Locate the cell with the specified text and output its (X, Y) center coordinate. 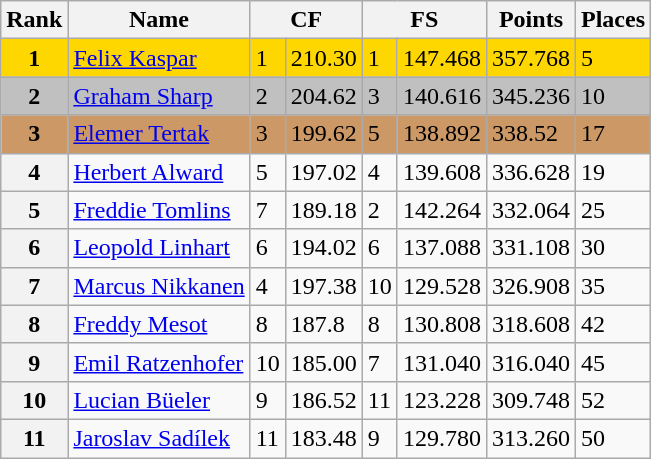
Places (614, 20)
331.108 (530, 248)
137.088 (442, 248)
Felix Kaspar (159, 58)
129.780 (442, 438)
183.48 (324, 438)
313.260 (530, 438)
Marcus Nikkanen (159, 286)
185.00 (324, 362)
197.38 (324, 286)
17 (614, 134)
Points (530, 20)
42 (614, 324)
Lucian Büeler (159, 400)
138.892 (442, 134)
187.8 (324, 324)
Emil Ratzenhofer (159, 362)
FS (424, 20)
139.608 (442, 172)
318.608 (530, 324)
326.908 (530, 286)
210.30 (324, 58)
19 (614, 172)
189.18 (324, 210)
194.02 (324, 248)
Rank (34, 20)
199.62 (324, 134)
123.228 (442, 400)
Name (159, 20)
345.236 (530, 96)
35 (614, 286)
45 (614, 362)
25 (614, 210)
129.528 (442, 286)
336.628 (530, 172)
Graham Sharp (159, 96)
50 (614, 438)
316.040 (530, 362)
357.768 (530, 58)
Freddy Mesot (159, 324)
140.616 (442, 96)
332.064 (530, 210)
Leopold Linhart (159, 248)
Freddie Tomlins (159, 210)
197.02 (324, 172)
Elemer Tertak (159, 134)
30 (614, 248)
338.52 (530, 134)
131.040 (442, 362)
Jaroslav Sadílek (159, 438)
130.808 (442, 324)
186.52 (324, 400)
142.264 (442, 210)
52 (614, 400)
Herbert Alward (159, 172)
CF (306, 20)
204.62 (324, 96)
147.468 (442, 58)
309.748 (530, 400)
